Find where the given text appears and provide that cell's center as [x, y] coordinate. 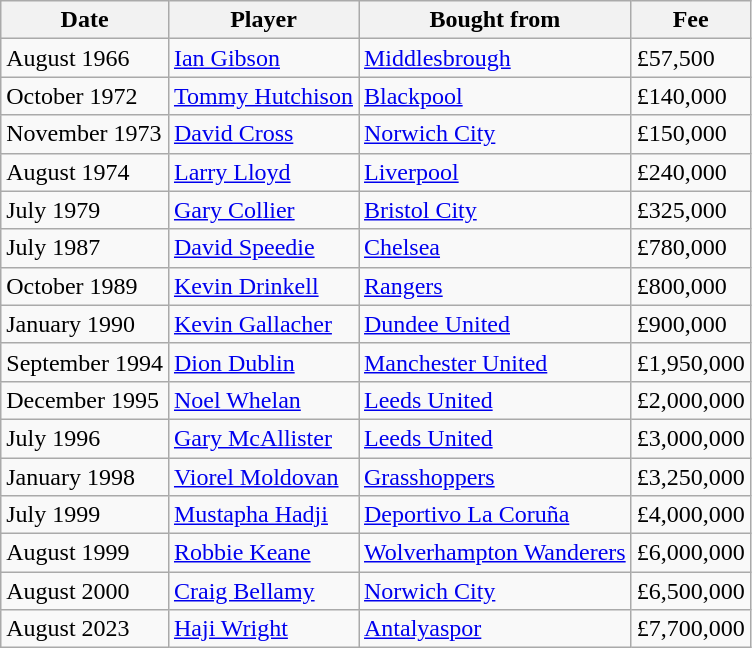
£6,000,000 [690, 553]
Wolverhampton Wanderers [494, 553]
September 1994 [85, 362]
Liverpool [494, 172]
Grasshoppers [494, 477]
Antalyaspor [494, 629]
October 1972 [85, 96]
£3,000,000 [690, 438]
Haji Wright [263, 629]
October 1989 [85, 286]
Tommy Hutchison [263, 96]
Bought from [494, 20]
August 1974 [85, 172]
£800,000 [690, 286]
David Cross [263, 134]
David Speedie [263, 248]
August 2000 [85, 591]
Player [263, 20]
Gary McAllister [263, 438]
July 1996 [85, 438]
Noel Whelan [263, 400]
£7,700,000 [690, 629]
£57,500 [690, 58]
£6,500,000 [690, 591]
£240,000 [690, 172]
£780,000 [690, 248]
£150,000 [690, 134]
£900,000 [690, 324]
Middlesbrough [494, 58]
July 1979 [85, 210]
£140,000 [690, 96]
August 2023 [85, 629]
Deportivo La Coruña [494, 515]
Fee [690, 20]
August 1966 [85, 58]
Bristol City [494, 210]
Kevin Gallacher [263, 324]
July 1987 [85, 248]
Mustapha Hadji [263, 515]
£3,250,000 [690, 477]
Dundee United [494, 324]
Manchester United [494, 362]
Blackpool [494, 96]
Date [85, 20]
Dion Dublin [263, 362]
Larry Lloyd [263, 172]
£1,950,000 [690, 362]
Kevin Drinkell [263, 286]
£4,000,000 [690, 515]
£325,000 [690, 210]
Ian Gibson [263, 58]
January 1990 [85, 324]
August 1999 [85, 553]
July 1999 [85, 515]
£2,000,000 [690, 400]
Viorel Moldovan [263, 477]
November 1973 [85, 134]
January 1998 [85, 477]
December 1995 [85, 400]
Gary Collier [263, 210]
Craig Bellamy [263, 591]
Chelsea [494, 248]
Robbie Keane [263, 553]
Rangers [494, 286]
